Locate the cell with the specified text and output its (x, y) center coordinate. 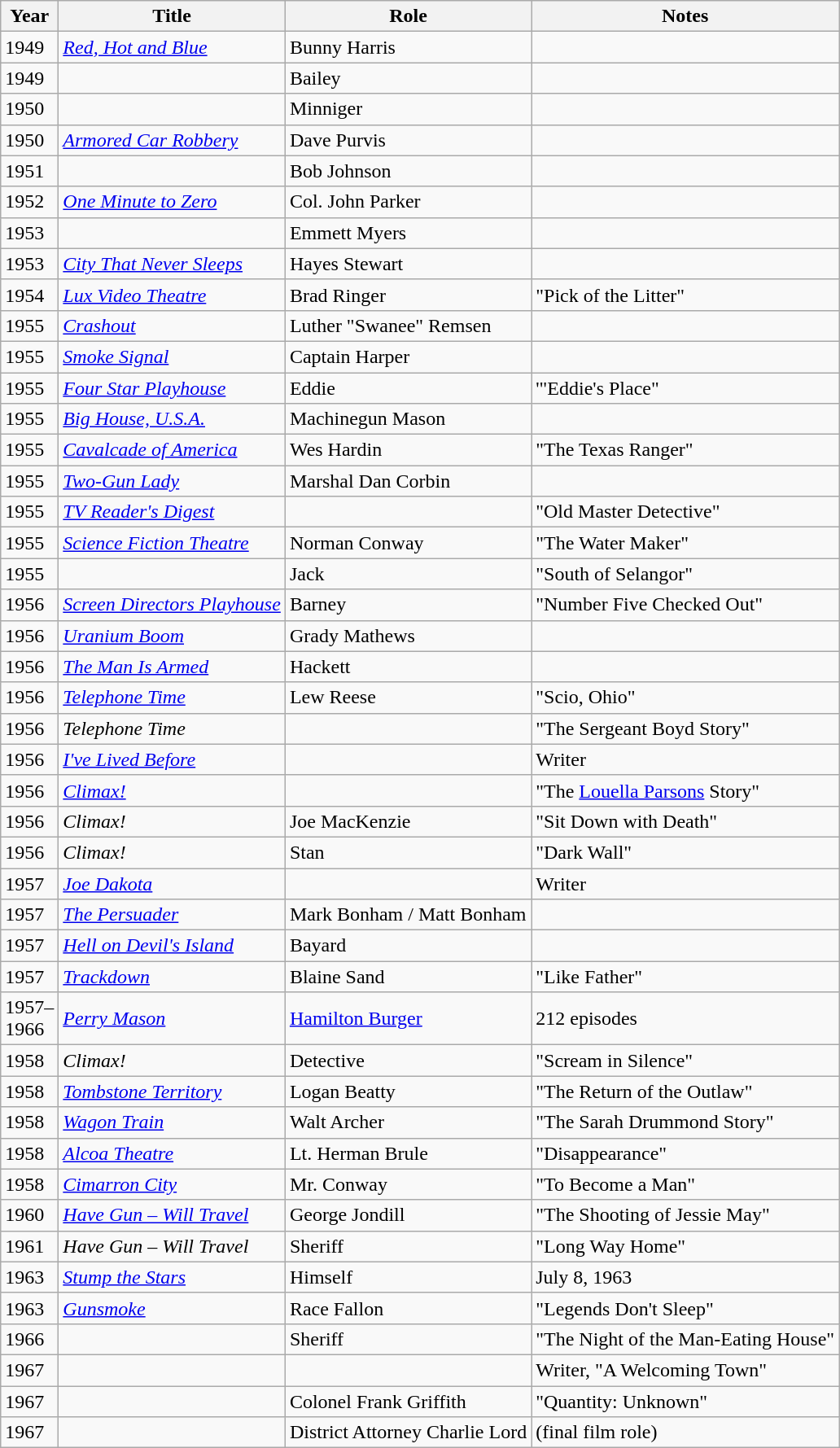
Detective (408, 1061)
Mark Bonham / Matt Bonham (408, 915)
Marshal Dan Corbin (408, 481)
"The Night of the Man-Eating House" (685, 1339)
"Pick of the Litter" (685, 295)
Colonel Frank Griffith (408, 1401)
Hackett (408, 667)
Notes (685, 16)
Screen Directors Playhouse (173, 605)
"Scream in Silence" (685, 1061)
Bailey (408, 78)
District Attorney Charlie Lord (408, 1433)
Emmett Myers (408, 233)
Walt Archer (408, 1122)
Minniger (408, 109)
Jack (408, 574)
George Jondill (408, 1215)
"The Sarah Drummond Story" (685, 1122)
"Sit Down with Death" (685, 821)
"Legends Don't Sleep" (685, 1308)
"The Louella Parsons Story" (685, 790)
Armored Car Robbery (173, 140)
"Disappearance" (685, 1153)
1961 (29, 1246)
Lew Reese (408, 698)
Writer, "A Welcoming Town" (685, 1370)
1952 (29, 202)
July 8, 1963 (685, 1277)
"To Become a Man" (685, 1184)
Machinegun Mason (408, 419)
City That Never Sleeps (173, 264)
Luther "Swanee" Remsen (408, 326)
Uranium Boom (173, 636)
Stump the Stars (173, 1277)
Four Star Playhouse (173, 388)
"The Return of the Outlaw" (685, 1091)
TV Reader's Digest (173, 512)
(final film role) (685, 1433)
"The Water Maker" (685, 543)
Grady Mathews (408, 636)
Cavalcade of America (173, 450)
1966 (29, 1339)
Mr. Conway (408, 1184)
The Persuader (173, 915)
'"Eddie's Place" (685, 388)
Red, Hot and Blue (173, 47)
Gunsmoke (173, 1308)
1951 (29, 171)
Joe MacKenzie (408, 821)
Perry Mason (173, 1019)
Logan Beatty (408, 1091)
Col. John Parker (408, 202)
One Minute to Zero (173, 202)
Tombstone Territory (173, 1091)
Bob Johnson (408, 171)
Stan (408, 852)
Lt. Herman Brule (408, 1153)
Cimarron City (173, 1184)
1960 (29, 1215)
I've Lived Before (173, 759)
Captain Harper (408, 357)
"South of Selangor" (685, 574)
"Long Way Home" (685, 1246)
Role (408, 16)
Bayard (408, 946)
Alcoa Theatre (173, 1153)
"Scio, Ohio" (685, 698)
Wagon Train (173, 1122)
1957–1966 (29, 1019)
Norman Conway (408, 543)
"Old Master Detective" (685, 512)
Smoke Signal (173, 357)
Big House, U.S.A. (173, 419)
Wes Hardin (408, 450)
Two-Gun Lady (173, 481)
"Number Five Checked Out" (685, 605)
Hell on Devil's Island (173, 946)
Year (29, 16)
Brad Ringer (408, 295)
"Like Father" (685, 977)
Trackdown (173, 977)
Himself (408, 1277)
Dave Purvis (408, 140)
Bunny Harris (408, 47)
212 episodes (685, 1019)
Blaine Sand (408, 977)
Crashout (173, 326)
Hayes Stewart (408, 264)
The Man Is Armed (173, 667)
"Quantity: Unknown" (685, 1401)
Science Fiction Theatre (173, 543)
1954 (29, 295)
"The Texas Ranger" (685, 450)
Hamilton Burger (408, 1019)
Title (173, 16)
"Dark Wall" (685, 852)
Barney (408, 605)
"The Sergeant Boyd Story" (685, 728)
Eddie (408, 388)
Joe Dakota (173, 883)
Race Fallon (408, 1308)
"The Shooting of Jessie May" (685, 1215)
Lux Video Theatre (173, 295)
